Return the (X, Y) coordinate for the center point of the cell that contains the specified text.  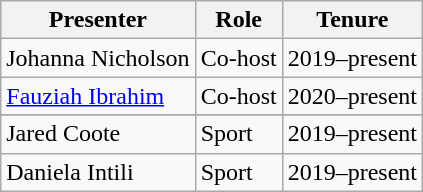
Johanna Nicholson (98, 58)
2020–present (352, 96)
Tenure (352, 20)
Role (238, 20)
Presenter (98, 20)
Jared Coote (98, 134)
Fauziah Ibrahim (98, 96)
Daniela Intili (98, 172)
